Capture the cell that displays the provided text and extract its [x, y] central coordinate. 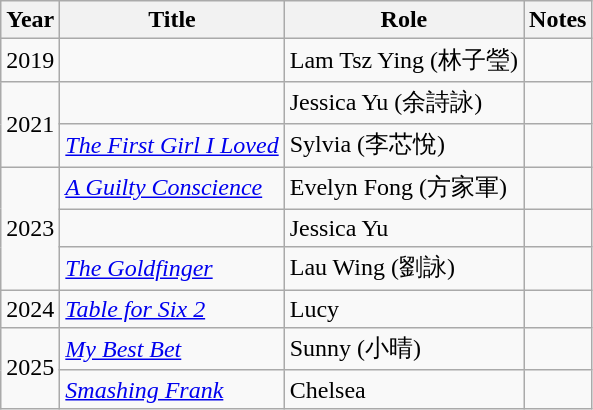
Smashing Frank [172, 389]
Sylvia (李芯悅) [404, 146]
2021 [30, 124]
My Best Bet [172, 350]
Title [172, 20]
2019 [30, 60]
The Goldfinger [172, 268]
A Guilty Conscience [172, 188]
Sunny (小晴) [404, 350]
Jessica Yu (余詩詠) [404, 102]
Lam Tsz Ying (林子瑩) [404, 60]
Evelyn Fong (方家軍) [404, 188]
Chelsea [404, 389]
Year [30, 20]
Lau Wing (劉詠) [404, 268]
Table for Six 2 [172, 309]
Lucy [404, 309]
2025 [30, 368]
2023 [30, 228]
The First Girl I Loved [172, 146]
Notes [558, 20]
Jessica Yu [404, 228]
Role [404, 20]
2024 [30, 309]
